Pinpoint the cell where the given text exists, returning its [x, y] midpoint coordinate. 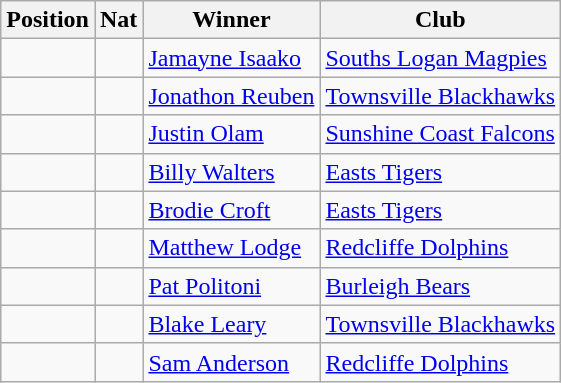
Brodie Croft [232, 210]
Burleigh Bears [440, 286]
Sunshine Coast Falcons [440, 134]
Billy Walters [232, 172]
Pat Politoni [232, 286]
Club [440, 20]
Winner [232, 20]
Nat [118, 20]
Blake Leary [232, 324]
Jamayne Isaako [232, 58]
Souths Logan Magpies [440, 58]
Justin Olam [232, 134]
Jonathon Reuben [232, 96]
Position [48, 20]
Sam Anderson [232, 362]
Matthew Lodge [232, 248]
